Identify which cell holds the provided text, then report its (x, y) central coordinate. 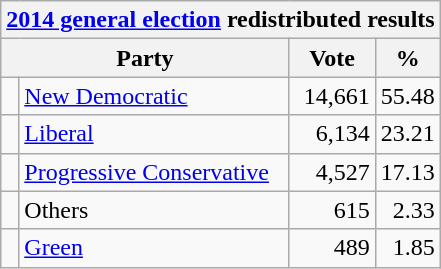
2014 general election redistributed results (220, 20)
Party (145, 58)
Green (154, 248)
1.85 (408, 248)
489 (332, 248)
New Democratic (154, 96)
Vote (332, 58)
Liberal (154, 134)
14,661 (332, 96)
615 (332, 210)
2.33 (408, 210)
Others (154, 210)
4,527 (332, 172)
23.21 (408, 134)
% (408, 58)
17.13 (408, 172)
Progressive Conservative (154, 172)
55.48 (408, 96)
6,134 (332, 134)
